Scan for the cell matching the given text and deliver its (x, y) coordinate at center. 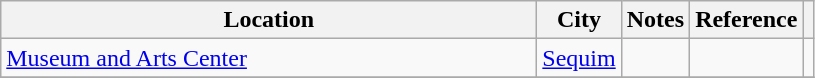
Museum and Arts Center (269, 58)
Sequim (579, 58)
Reference (746, 20)
City (579, 20)
Location (269, 20)
Notes (655, 20)
